Find where the given text appears and provide that cell's center as (x, y) coordinate. 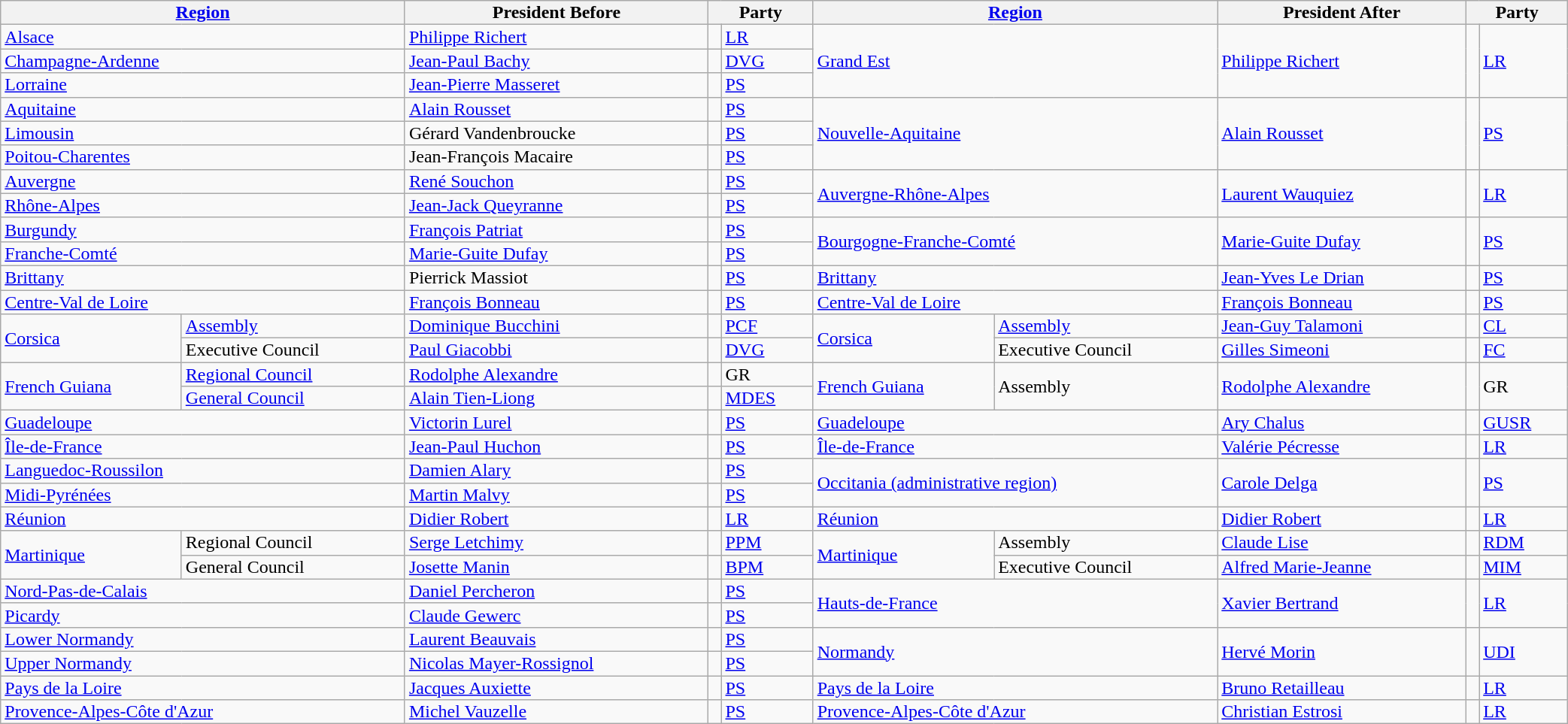
President Before (557, 13)
Gilles Simeoni (1342, 350)
Bruno Retailleau (1342, 687)
Valérie Pécresse (1342, 447)
Rhône-Alpes (203, 205)
Alain Tien-Liong (557, 398)
Dominique Bucchini (557, 326)
BPM (767, 567)
RDM (1524, 543)
Normandy (1015, 651)
Jacques Auxiette (557, 687)
Lorraine (203, 85)
Gérard Vandenbroucke (557, 133)
Nicolas Mayer-Rossignol (557, 663)
Jean-Paul Huchon (557, 447)
Pierrick Massiot (557, 277)
Lower Normandy (203, 639)
Jean-François Macaire (557, 157)
Grand Est (1015, 61)
PCF (767, 326)
GUSR (1524, 423)
Jean-Guy Talamoni (1342, 326)
Jean-Pierre Masseret (557, 85)
UDI (1524, 651)
Hauts-de-France (1015, 603)
Bourgogne-Franche-Comté (1015, 241)
Burgundy (203, 229)
Jean-Jack Queyranne (557, 205)
MIM (1524, 567)
Alsace (203, 37)
Languedoc-Roussilon (203, 471)
François Patriat (557, 229)
Franche-Comté (203, 253)
Laurent Beauvais (557, 639)
Champagne-Ardenne (203, 61)
FC (1524, 350)
PPM (767, 543)
Xavier Bertrand (1342, 603)
Nouvelle-Aquitaine (1015, 133)
Picardy (203, 615)
CL (1524, 326)
Limousin (203, 133)
Ary Chalus (1342, 423)
Damien Alary (557, 471)
Laurent Wauquiez (1342, 193)
Josette Manin (557, 567)
Jean-Yves Le Drian (1342, 277)
Upper Normandy (203, 663)
Midi-Pyrénées (203, 495)
Serge Letchimy (557, 543)
Claude Lise (1342, 543)
Auvergne (203, 181)
Michel Vauzelle (557, 712)
Alfred Marie-Jeanne (1342, 567)
René Souchon (557, 181)
Victorin Lurel (557, 423)
MDES (767, 398)
Hervé Morin (1342, 651)
Carole Delga (1342, 483)
Martin Malvy (557, 495)
Daniel Percheron (557, 591)
Jean-Paul Bachy (557, 61)
President After (1342, 13)
Nord-Pas-de-Calais (203, 591)
Paul Giacobbi (557, 350)
Aquitaine (203, 109)
Claude Gewerc (557, 615)
Poitou-Charentes (203, 157)
Christian Estrosi (1342, 712)
Auvergne-Rhône-Alpes (1015, 193)
Occitania (administrative region) (1015, 483)
